Output the (x, y) coordinate of the center of the cell containing the given text.  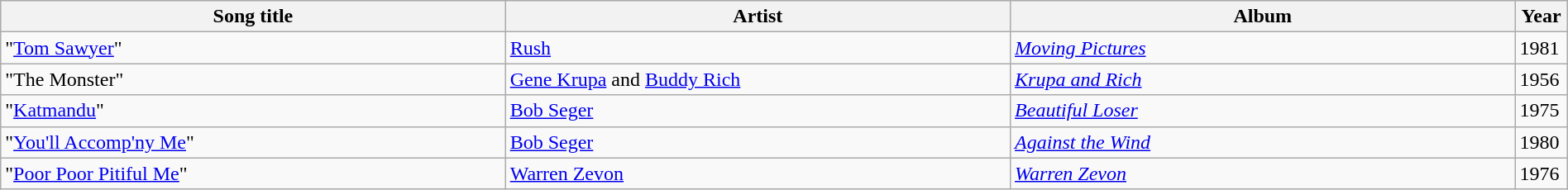
Beautiful Loser (1263, 111)
Song title (253, 17)
Gene Krupa and Buddy Rich (758, 79)
Rush (758, 48)
"The Monster" (253, 79)
Album (1263, 17)
Moving Pictures (1263, 48)
1981 (1542, 48)
"Katmandu" (253, 111)
"Poor Poor Pitiful Me" (253, 173)
Krupa and Rich (1263, 79)
Against the Wind (1263, 142)
1956 (1542, 79)
1976 (1542, 173)
"You'll Accomp'ny Me" (253, 142)
"Tom Sawyer" (253, 48)
Artist (758, 17)
Year (1542, 17)
1980 (1542, 142)
1975 (1542, 111)
